Output the [X, Y] coordinate of the center of the cell containing the given text.  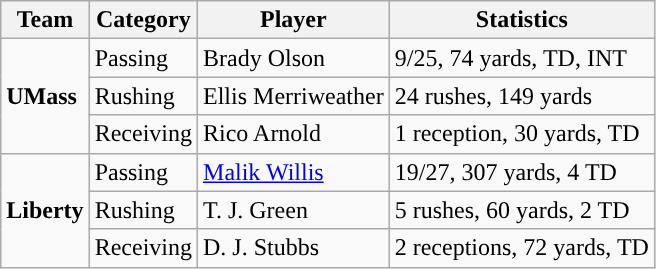
Malik Willis [294, 172]
Rico Arnold [294, 134]
5 rushes, 60 yards, 2 TD [522, 210]
1 reception, 30 yards, TD [522, 134]
D. J. Stubbs [294, 248]
Ellis Merriweather [294, 96]
Liberty [45, 210]
24 rushes, 149 yards [522, 96]
Statistics [522, 20]
2 receptions, 72 yards, TD [522, 248]
Team [45, 20]
Category [143, 20]
T. J. Green [294, 210]
Brady Olson [294, 58]
Player [294, 20]
UMass [45, 96]
9/25, 74 yards, TD, INT [522, 58]
19/27, 307 yards, 4 TD [522, 172]
